Find where the given text appears and provide that cell's center as [X, Y] coordinate. 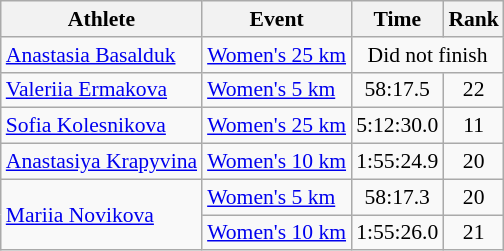
Time [397, 19]
Rank [474, 19]
58:17.5 [397, 90]
Sofia Kolesnikova [102, 126]
Mariia Novikova [102, 214]
Athlete [102, 19]
22 [474, 90]
Anastasiya Krapyvina [102, 162]
Event [276, 19]
11 [474, 126]
Valeriia Ermakova [102, 90]
21 [474, 233]
1:55:24.9 [397, 162]
Did not finish [428, 55]
Anastasia Basalduk [102, 55]
1:55:26.0 [397, 233]
58:17.3 [397, 197]
5:12:30.0 [397, 126]
